Output the (x, y) coordinate of the center of the cell containing the given text.  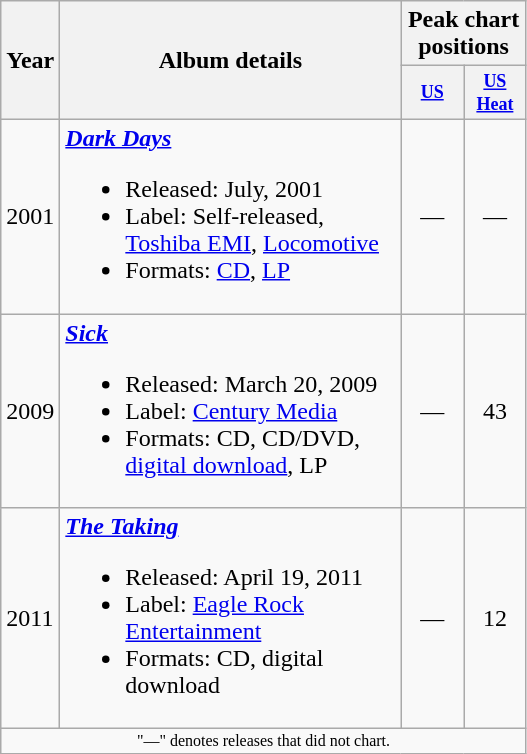
"—" denotes releases that did not chart. (264, 741)
US (432, 93)
Album details (230, 60)
12 (496, 618)
2009 (30, 411)
SickReleased: March 20, 2009Label: Century MediaFormats: CD, CD/DVD, digital download, LP (230, 411)
US Heat (496, 93)
Year (30, 60)
2001 (30, 216)
Dark DaysReleased: July, 2001Label: Self-released, Toshiba EMI, LocomotiveFormats: CD, LP (230, 216)
43 (496, 411)
2011 (30, 618)
Peak chart positions (464, 34)
The TakingReleased: April 19, 2011Label: Eagle Rock EntertainmentFormats: CD, digital download (230, 618)
